Return the (x, y) coordinate for the center point of the cell that contains the specified text.  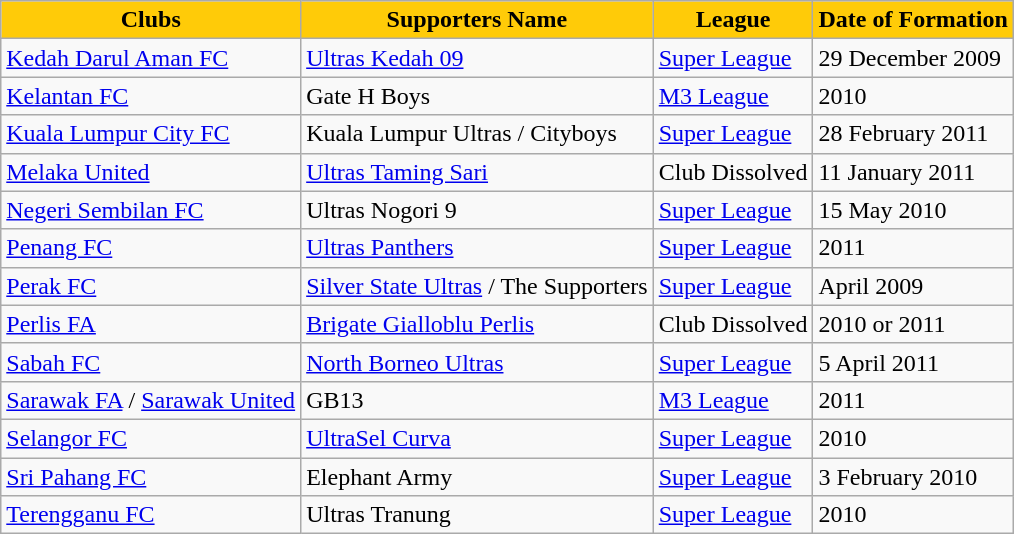
April 2009 (913, 286)
Sarawak FA / Sarawak United (151, 400)
Selangor FC (151, 438)
2010 or 2011 (913, 324)
Kuala Lumpur Ultras / Cityboys (478, 134)
North Borneo Ultras (478, 362)
Clubs (151, 20)
Ultras Panthers (478, 248)
11 January 2011 (913, 172)
Perak FC (151, 286)
Brigate Gialloblu Perlis (478, 324)
Kelantan FC (151, 96)
5 April 2011 (913, 362)
Terengganu FC (151, 515)
GB13 (478, 400)
29 December 2009 (913, 58)
Perlis FA (151, 324)
Kuala Lumpur City FC (151, 134)
Ultras Nogori 9 (478, 210)
Kedah Darul Aman FC (151, 58)
League (733, 20)
Elephant Army (478, 477)
Date of Formation (913, 20)
Gate H Boys (478, 96)
Ultras Tranung (478, 515)
Melaka United (151, 172)
Ultras Kedah 09 (478, 58)
Ultras Taming Sari (478, 172)
Penang FC (151, 248)
Silver State Ultras / The Supporters (478, 286)
Sri Pahang FC (151, 477)
Negeri Sembilan FC (151, 210)
UltraSel Curva (478, 438)
15 May 2010 (913, 210)
Supporters Name (478, 20)
Sabah FC (151, 362)
28 February 2011 (913, 134)
3 February 2010 (913, 477)
